Identify which cell holds the provided text, then report its (X, Y) central coordinate. 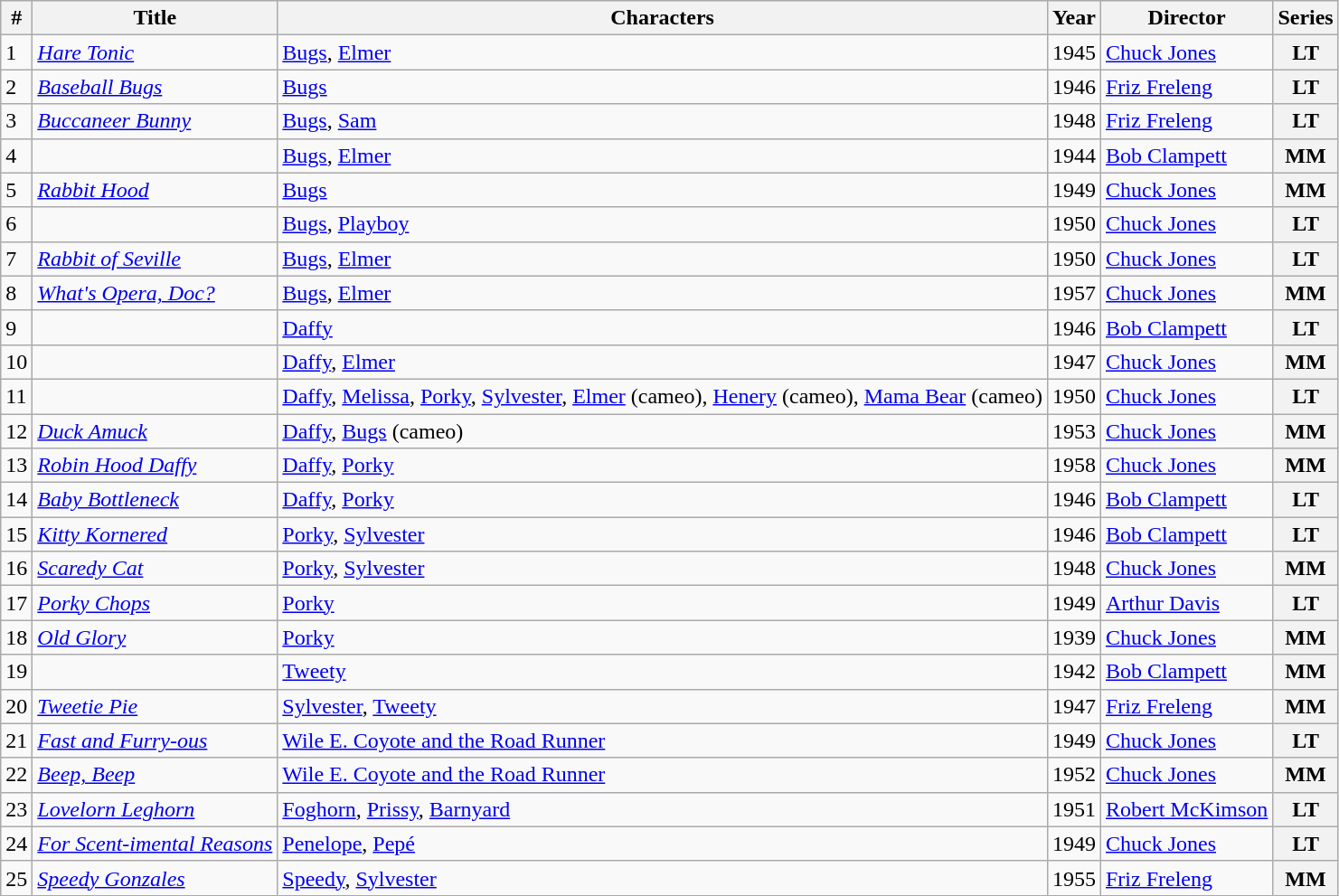
18 (16, 637)
1955 (1074, 878)
1942 (1074, 672)
Rabbit of Seville (156, 259)
1958 (1074, 466)
Daffy, Bugs (cameo) (663, 431)
22 (16, 775)
23 (16, 809)
7 (16, 259)
Robert McKimson (1186, 809)
Daffy, Elmer (663, 362)
1939 (1074, 637)
Arthur Davis (1186, 603)
Tweety (663, 672)
Title (156, 18)
1952 (1074, 775)
Beep, Beep (156, 775)
Lovelorn Leghorn (156, 809)
11 (16, 396)
Porky Chops (156, 603)
Old Glory (156, 637)
Speedy Gonzales (156, 878)
8 (16, 293)
1945 (1074, 52)
15 (16, 534)
Bugs, Playboy (663, 224)
Fast and Furry-ous (156, 740)
Series (1306, 18)
Baby Bottleneck (156, 500)
1944 (1074, 156)
21 (16, 740)
1951 (1074, 809)
Tweetie Pie (156, 706)
Rabbit Hood (156, 190)
Baseball Bugs (156, 87)
1 (16, 52)
Hare Tonic (156, 52)
9 (16, 327)
What's Opera, Doc? (156, 293)
Robin Hood Daffy (156, 466)
# (16, 18)
4 (16, 156)
Sylvester, Tweety (663, 706)
17 (16, 603)
5 (16, 190)
24 (16, 844)
Duck Amuck (156, 431)
Penelope, Pepé (663, 844)
20 (16, 706)
Scaredy Cat (156, 569)
Foghorn, Prissy, Barnyard (663, 809)
Speedy, Sylvester (663, 878)
Kitty Kornered (156, 534)
10 (16, 362)
Year (1074, 18)
Bugs, Sam (663, 121)
For Scent-imental Reasons (156, 844)
19 (16, 672)
Daffy, Melissa, Porky, Sylvester, Elmer (cameo), Henery (cameo), Mama Bear (cameo) (663, 396)
6 (16, 224)
Buccaneer Bunny (156, 121)
14 (16, 500)
13 (16, 466)
Daffy (663, 327)
25 (16, 878)
Characters (663, 18)
2 (16, 87)
16 (16, 569)
12 (16, 431)
3 (16, 121)
1953 (1074, 431)
1957 (1074, 293)
Director (1186, 18)
